Return the [x, y] coordinate for the center point of the cell that contains the specified text.  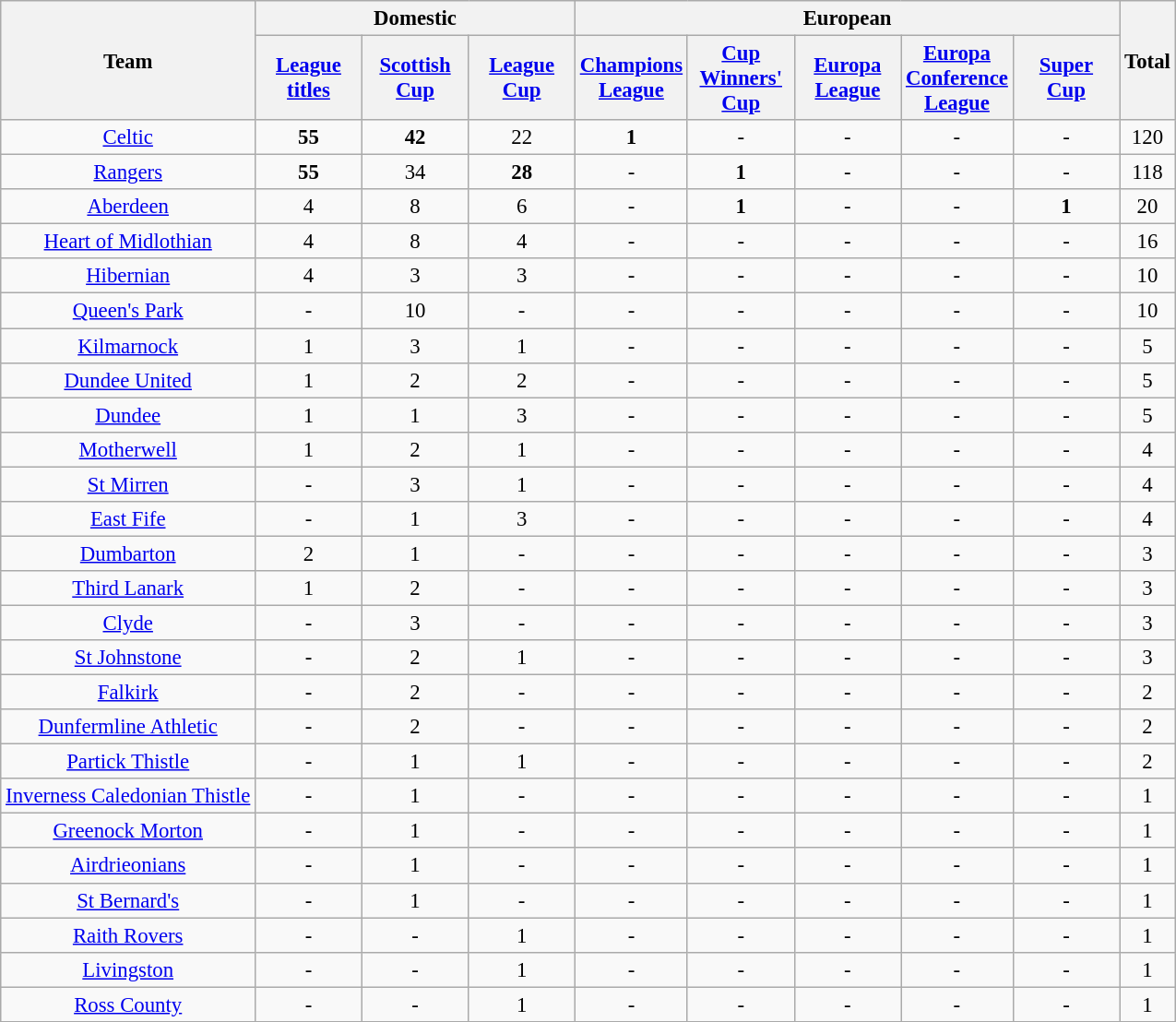
Dumbarton [128, 553]
Greenock Morton [128, 831]
Airdrieonians [128, 866]
Domestic [415, 18]
European [847, 18]
Rangers [128, 172]
Europa Conference League [957, 78]
Team [128, 61]
St Mirren [128, 484]
Queen's Park [128, 311]
League Cup [522, 78]
St Johnstone [128, 658]
20 [1147, 207]
Dundee United [128, 380]
St Bernard's [128, 900]
Kilmarnock [128, 346]
Falkirk [128, 693]
16 [1147, 242]
Partick Thistle [128, 762]
Third Lanark [128, 588]
Hibernian [128, 276]
Inverness Caledonian Thistle [128, 796]
22 [522, 137]
42 [415, 137]
118 [1147, 172]
28 [522, 172]
Dundee [128, 415]
Livingston [128, 969]
League titles [309, 78]
Champions League [631, 78]
Super Cup [1066, 78]
Celtic [128, 137]
6 [522, 207]
Heart of Midlothian [128, 242]
Dunfermline Athletic [128, 727]
Motherwell [128, 449]
Ross County [128, 1004]
Cup Winners' Cup [741, 78]
Europa League [848, 78]
120 [1147, 137]
34 [415, 172]
Raith Rovers [128, 935]
East Fife [128, 519]
Scottish Cup [415, 78]
Clyde [128, 623]
Aberdeen [128, 207]
Total [1147, 61]
